Locate the cell with the specified text and output its [x, y] center coordinate. 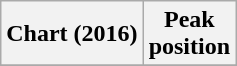
Chart (2016) [72, 34]
Peakposition [189, 34]
